Extract the [x, y] coordinate from the center of the cell holding the provided text.  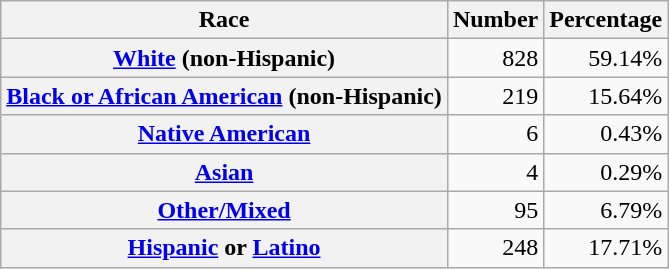
0.43% [606, 134]
59.14% [606, 58]
Native American [224, 134]
Race [224, 20]
0.29% [606, 172]
Other/Mixed [224, 210]
828 [495, 58]
Hispanic or Latino [224, 248]
Percentage [606, 20]
6.79% [606, 210]
Number [495, 20]
4 [495, 172]
95 [495, 210]
Asian [224, 172]
15.64% [606, 96]
6 [495, 134]
White (non-Hispanic) [224, 58]
219 [495, 96]
248 [495, 248]
Black or African American (non-Hispanic) [224, 96]
17.71% [606, 248]
